Detect which cell encompasses the target text, then output its [X, Y] center coordinate. 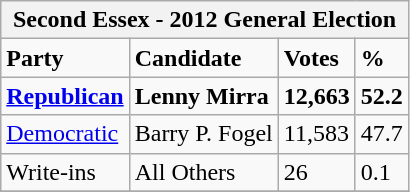
47.7 [382, 134]
Barry P. Fogel [204, 134]
0.1 [382, 172]
11,583 [316, 134]
Party [65, 58]
Lenny Mirra [204, 96]
% [382, 58]
12,663 [316, 96]
Second Essex - 2012 General Election [205, 20]
Candidate [204, 58]
Votes [316, 58]
Democratic [65, 134]
52.2 [382, 96]
Republican [65, 96]
All Others [204, 172]
26 [316, 172]
Write-ins [65, 172]
